From the cell containing the given text, extract its center point as (x, y) coordinate. 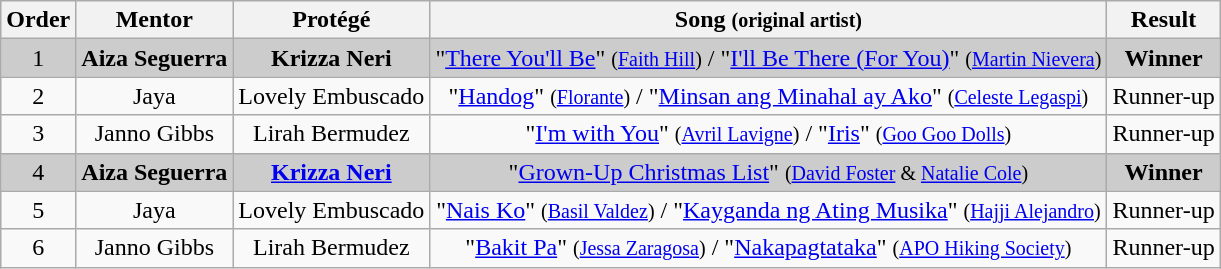
4 (38, 172)
3 (38, 134)
Result (1164, 20)
"There You'll Be" (Faith Hill) / "I'll Be There (For You)" (Martin Nievera) (768, 58)
Protégé (332, 20)
Mentor (154, 20)
1 (38, 58)
"Nais Ko" (Basil Valdez) / "Kayganda ng Ating Musika" (Hajji Alejandro) (768, 210)
6 (38, 248)
"Handog" (Florante) / "Minsan ang Minahal ay Ako" (Celeste Legaspi) (768, 96)
"Bakit Pa" (Jessa Zaragosa) / "Nakapagtataka" (APO Hiking Society) (768, 248)
Order (38, 20)
"I'm with You" (Avril Lavigne) / "Iris" (Goo Goo Dolls) (768, 134)
"Grown-Up Christmas List" (David Foster & Natalie Cole) (768, 172)
Song (original artist) (768, 20)
5 (38, 210)
2 (38, 96)
